Search for the cell housing the specified text and yield its [X, Y] center coordinate. 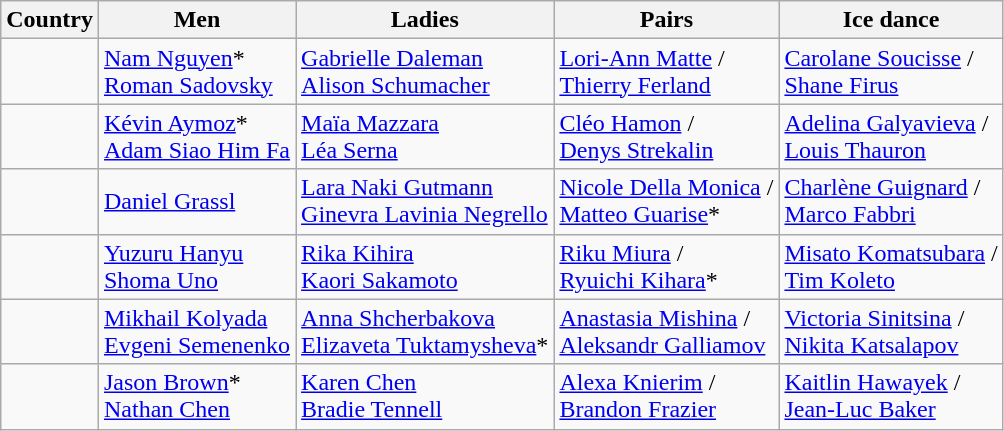
Kévin Aymoz*Adam Siao Him Fa [196, 136]
Mikhail KolyadaEvgeni Semenenko [196, 332]
Rika KihiraKaori Sakamoto [425, 266]
Lara Naki GutmannGinevra Lavinia Negrello [425, 202]
Carolane Soucisse / Shane Firus [891, 72]
Maïa MazzaraLéa Serna [425, 136]
Misato Komatsubara / Tim Koleto [891, 266]
Country [50, 20]
Riku Miura / Ryuichi Kihara* [666, 266]
Charlène Guignard / Marco Fabbri [891, 202]
Nam Nguyen*Roman Sadovsky [196, 72]
Anna ShcherbakovaElizaveta Tuktamysheva* [425, 332]
Nicole Della Monica / Matteo Guarise* [666, 202]
Daniel Grassl [196, 202]
Cléo Hamon / Denys Strekalin [666, 136]
Anastasia Mishina / Aleksandr Galliamov [666, 332]
Men [196, 20]
Ice dance [891, 20]
Alexa Knierim / Brandon Frazier [666, 396]
Karen ChenBradie Tennell [425, 396]
Victoria Sinitsina / Nikita Katsalapov [891, 332]
Gabrielle DalemanAlison Schumacher [425, 72]
Kaitlin Hawayek / Jean-Luc Baker [891, 396]
Ladies [425, 20]
Yuzuru HanyuShoma Uno [196, 266]
Jason Brown*Nathan Chen [196, 396]
Pairs [666, 20]
Lori-Ann Matte / Thierry Ferland [666, 72]
Adelina Galyavieva / Louis Thauron [891, 136]
